Identify which cell holds the provided text, then report its (x, y) central coordinate. 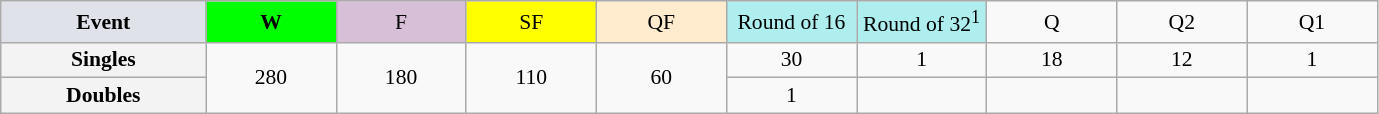
180 (401, 78)
12 (1182, 60)
18 (1052, 60)
Doubles (104, 96)
60 (661, 78)
W (271, 22)
Round of 16 (791, 22)
Q (1052, 22)
QF (661, 22)
Q1 (1312, 22)
Q2 (1182, 22)
280 (271, 78)
30 (791, 60)
110 (531, 78)
F (401, 22)
SF (531, 22)
Round of 321 (921, 22)
Event (104, 22)
Singles (104, 60)
